Capture the cell that displays the provided text and extract its (x, y) central coordinate. 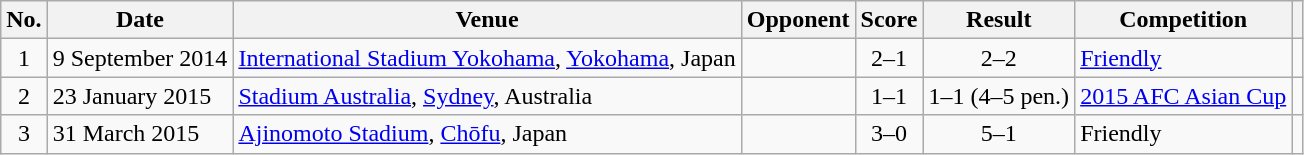
Venue (487, 20)
3 (24, 134)
Date (140, 20)
1–1 (889, 96)
23 January 2015 (140, 96)
International Stadium Yokohama, Yokohama, Japan (487, 58)
3–0 (889, 134)
31 March 2015 (140, 134)
No. (24, 20)
2–2 (999, 58)
Opponent (798, 20)
Score (889, 20)
2–1 (889, 58)
Result (999, 20)
1–1 (4–5 pen.) (999, 96)
2 (24, 96)
Competition (1184, 20)
1 (24, 58)
9 September 2014 (140, 58)
2015 AFC Asian Cup (1184, 96)
5–1 (999, 134)
Stadium Australia, Sydney, Australia (487, 96)
Ajinomoto Stadium, Chōfu, Japan (487, 134)
